Detect which cell encompasses the target text, then output its [X, Y] center coordinate. 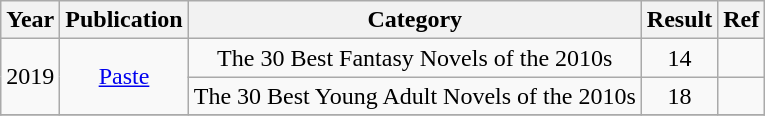
The 30 Best Young Adult Novels of the 2010s [414, 96]
18 [679, 96]
Paste [124, 77]
The 30 Best Fantasy Novels of the 2010s [414, 58]
Category [414, 20]
2019 [30, 77]
Result [679, 20]
Year [30, 20]
14 [679, 58]
Ref [742, 20]
Publication [124, 20]
